Scan for the cell matching the given text and deliver its [X, Y] coordinate at center. 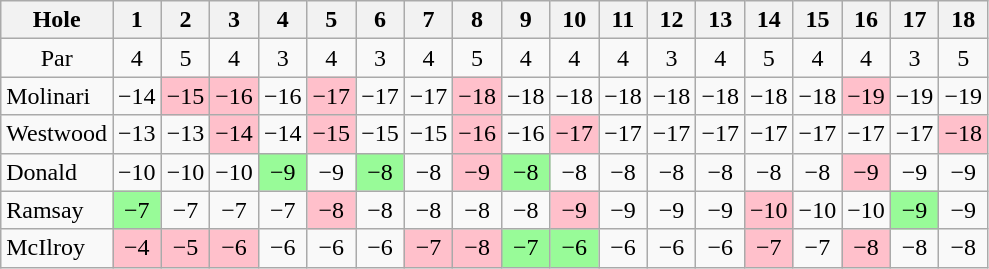
16 [866, 20]
2 [186, 20]
7 [428, 20]
−5 [186, 248]
12 [672, 20]
Hole [57, 20]
McIlroy [57, 248]
Westwood [57, 134]
Donald [57, 172]
13 [720, 20]
17 [914, 20]
11 [624, 20]
9 [526, 20]
15 [818, 20]
6 [380, 20]
18 [964, 20]
10 [574, 20]
8 [478, 20]
Par [57, 58]
14 [768, 20]
1 [138, 20]
Ramsay [57, 210]
−4 [138, 248]
Molinari [57, 96]
